Capture the cell that displays the provided text and extract its [x, y] central coordinate. 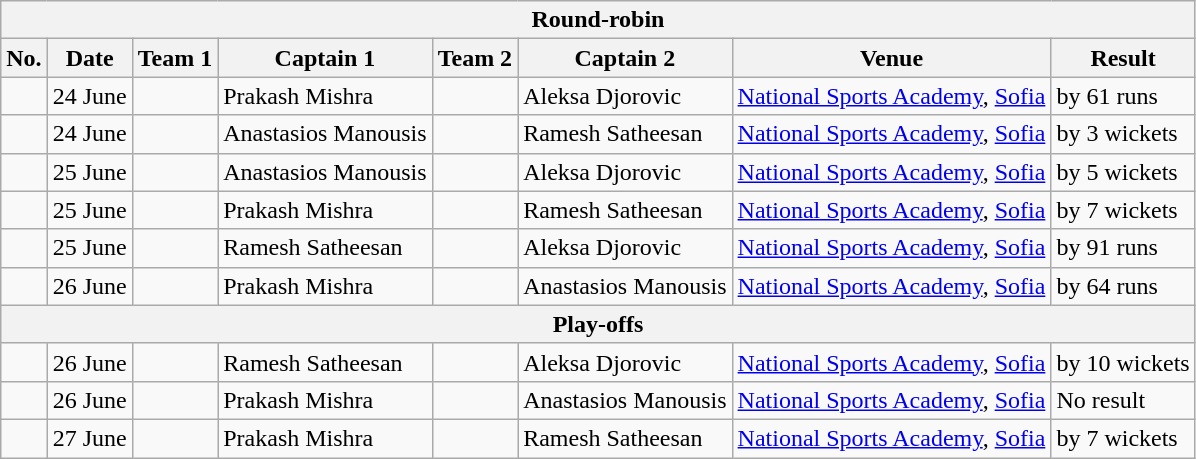
No. [24, 58]
No result [1123, 400]
Round-robin [598, 20]
by 91 runs [1123, 248]
by 5 wickets [1123, 172]
by 64 runs [1123, 286]
Venue [892, 58]
Result [1123, 58]
Team 2 [475, 58]
Play-offs [598, 324]
27 June [90, 438]
by 10 wickets [1123, 362]
by 61 runs [1123, 96]
by 3 wickets [1123, 134]
Captain 1 [325, 58]
Captain 2 [625, 58]
Team 1 [175, 58]
Date [90, 58]
